Find where the given text appears and provide that cell's center as [x, y] coordinate. 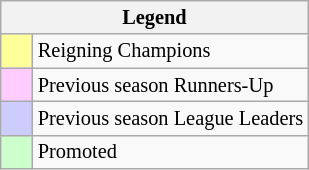
Legend [154, 17]
Previous season League Leaders [170, 118]
Previous season Runners-Up [170, 85]
Reigning Champions [170, 51]
Promoted [170, 152]
